Identify which cell holds the provided text, then report its [x, y] central coordinate. 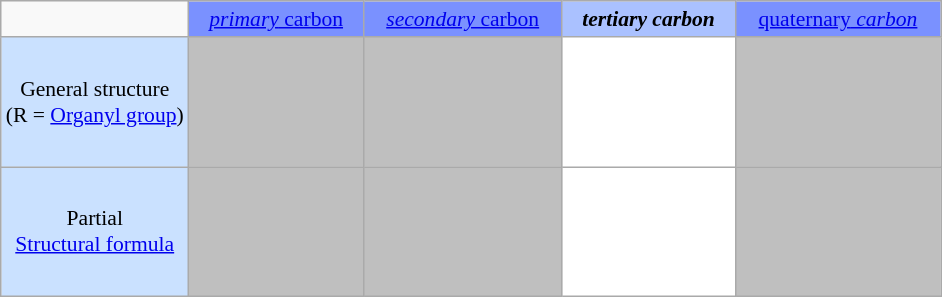
General structure (R = Organyl group) [95, 102]
primary carbon [276, 19]
secondary carbon [463, 19]
quaternary carbon [838, 19]
Partial Structural formula [95, 232]
tertiary carbon [648, 19]
